Extract the (X, Y) coordinate from the center of the cell holding the provided text.  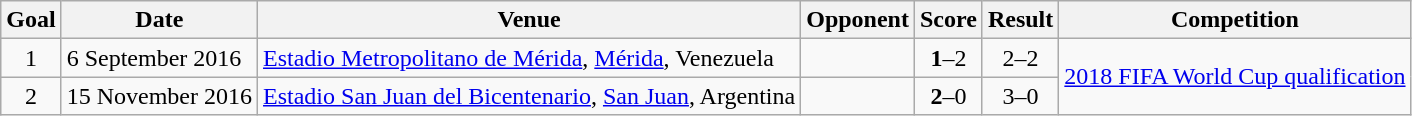
Estadio San Juan del Bicentenario, San Juan, Argentina (530, 96)
2 (31, 96)
Estadio Metropolitano de Mérida, Mérida, Venezuela (530, 58)
Date (159, 20)
6 September 2016 (159, 58)
2018 FIFA World Cup qualification (1235, 77)
Score (948, 20)
2–0 (948, 96)
Goal (31, 20)
Result (1020, 20)
1 (31, 58)
3–0 (1020, 96)
Competition (1235, 20)
2–2 (1020, 58)
Venue (530, 20)
Opponent (858, 20)
15 November 2016 (159, 96)
1–2 (948, 58)
